Determine the [X, Y] coordinate at the center of the cell enclosing the given text.  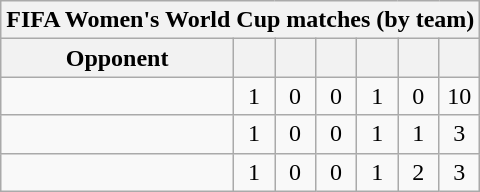
10 [460, 96]
Opponent [118, 58]
FIFA Women's World Cup matches (by team) [240, 20]
2 [418, 172]
